Provide the (X, Y) coordinate of the cell's center where the given text is located.  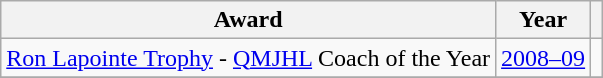
Year (544, 20)
Award (248, 20)
Ron Lapointe Trophy - QMJHL Coach of the Year (248, 58)
2008–09 (544, 58)
